Capture the cell that displays the provided text and extract its (X, Y) central coordinate. 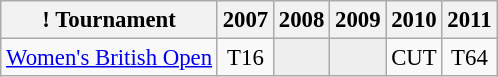
Women's British Open (110, 58)
! Tournament (110, 20)
T16 (245, 58)
2008 (302, 20)
2011 (470, 20)
2009 (358, 20)
CUT (414, 58)
2010 (414, 20)
T64 (470, 58)
2007 (245, 20)
